Find where the given text appears and provide that cell's center as (x, y) coordinate. 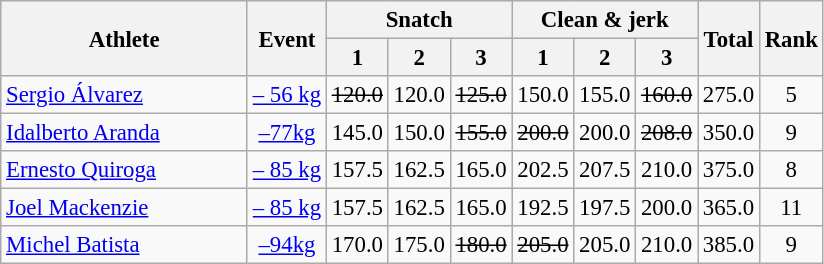
207.5 (605, 170)
275.0 (729, 95)
–94kg (286, 245)
125.0 (481, 95)
Ernesto Quiroga (124, 170)
Idalberto Aranda (124, 133)
– 56 kg (286, 95)
Joel Mackenzie (124, 208)
385.0 (729, 245)
202.5 (543, 170)
160.0 (667, 95)
175.0 (419, 245)
375.0 (729, 170)
192.5 (543, 208)
5 (791, 95)
Event (286, 38)
Athlete (124, 38)
Sergio Álvarez (124, 95)
350.0 (729, 133)
Clean & jerk (605, 20)
365.0 (729, 208)
197.5 (605, 208)
Rank (791, 38)
Snatch (419, 20)
145.0 (357, 133)
Michel Batista (124, 245)
180.0 (481, 245)
170.0 (357, 245)
208.0 (667, 133)
11 (791, 208)
Total (729, 38)
8 (791, 170)
–77kg (286, 133)
